Determine the (X, Y) coordinate at the center of the cell enclosing the given text.  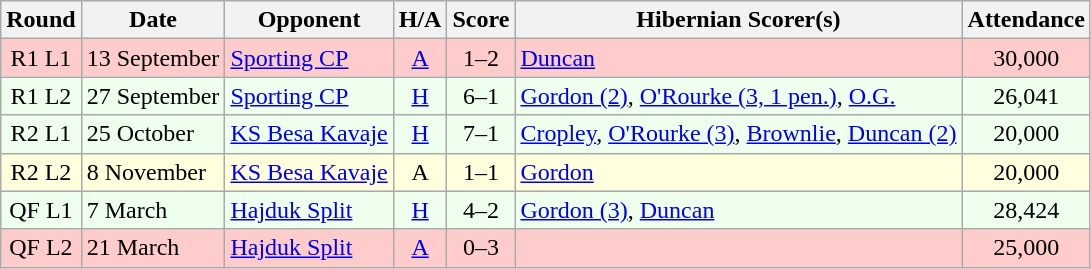
Score (481, 20)
R1 L1 (41, 58)
26,041 (1026, 96)
25,000 (1026, 248)
0–3 (481, 248)
28,424 (1026, 210)
25 October (153, 134)
QF L1 (41, 210)
1–1 (481, 172)
R2 L1 (41, 134)
7 March (153, 210)
QF L2 (41, 248)
Gordon (738, 172)
4–2 (481, 210)
R1 L2 (41, 96)
H/A (420, 20)
Hibernian Scorer(s) (738, 20)
R2 L2 (41, 172)
8 November (153, 172)
Gordon (3), Duncan (738, 210)
21 March (153, 248)
Date (153, 20)
1–2 (481, 58)
Opponent (309, 20)
Round (41, 20)
Gordon (2), O'Rourke (3, 1 pen.), O.G. (738, 96)
Duncan (738, 58)
6–1 (481, 96)
Cropley, O'Rourke (3), Brownlie, Duncan (2) (738, 134)
Attendance (1026, 20)
27 September (153, 96)
30,000 (1026, 58)
7–1 (481, 134)
13 September (153, 58)
